Output the (x, y) coordinate of the center of the cell containing the given text.  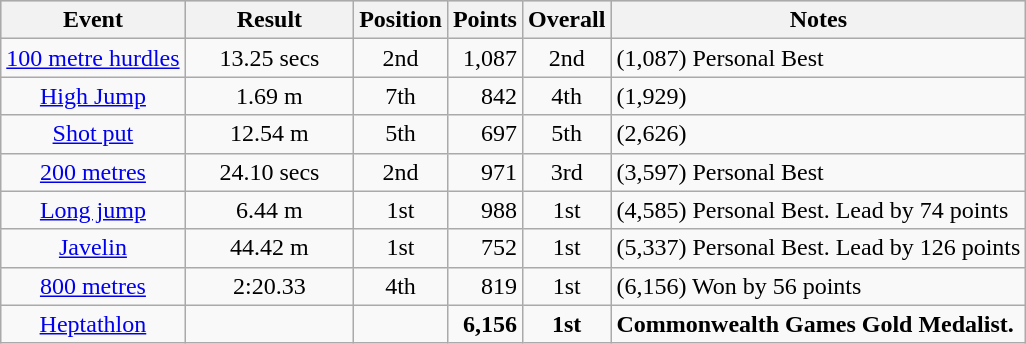
Javelin (93, 248)
752 (484, 248)
819 (484, 286)
(1,929) (818, 96)
3rd (566, 172)
Commonwealth Games Gold Medalist. (818, 324)
Heptathlon (93, 324)
1,087 (484, 58)
100 metre hurdles (93, 58)
Overall (566, 20)
(1,087) Personal Best (818, 58)
800 metres (93, 286)
2:20.33 (270, 286)
Event (93, 20)
Result (270, 20)
1.69 m (270, 96)
(2,626) (818, 134)
Shot put (93, 134)
842 (484, 96)
(5,337) Personal Best. Lead by 126 points (818, 248)
(6,156) Won by 56 points (818, 286)
6.44 m (270, 210)
(3,597) Personal Best (818, 172)
Notes (818, 20)
6,156 (484, 324)
44.42 m (270, 248)
Long jump (93, 210)
200 metres (93, 172)
988 (484, 210)
697 (484, 134)
(4,585) Personal Best. Lead by 74 points (818, 210)
13.25 secs (270, 58)
Points (484, 20)
24.10 secs (270, 172)
High Jump (93, 96)
7th (401, 96)
Position (401, 20)
12.54 m (270, 134)
971 (484, 172)
